Find where the given text appears and provide that cell's center as (X, Y) coordinate. 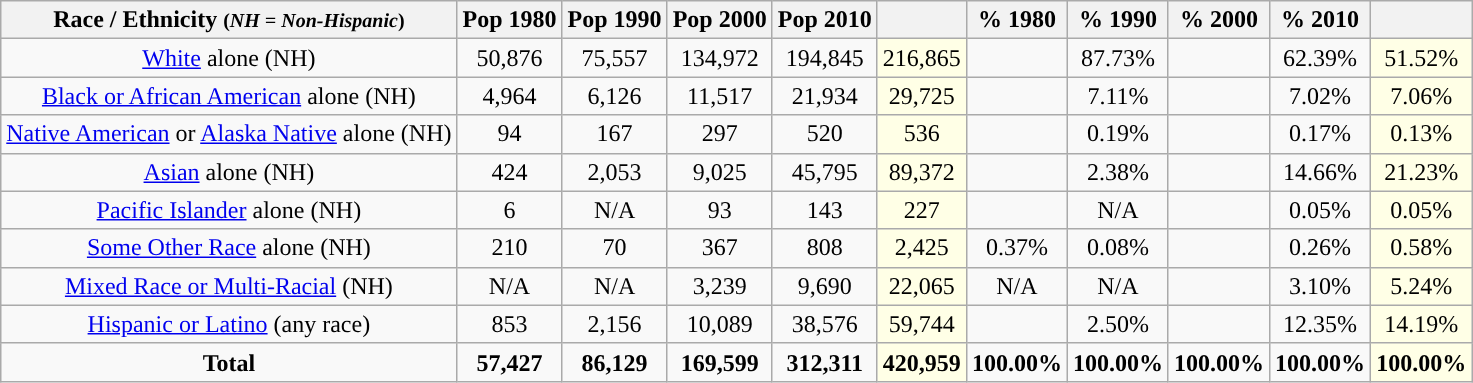
6,126 (614, 96)
12.35% (1320, 324)
853 (510, 324)
87.73% (1118, 58)
57,427 (510, 362)
50,876 (510, 58)
0.26% (1320, 248)
7.11% (1118, 96)
Native American or Alaska Native alone (NH) (229, 134)
38,576 (824, 324)
420,959 (922, 362)
9,025 (720, 172)
312,311 (824, 362)
93 (720, 210)
520 (824, 134)
2,156 (614, 324)
2,053 (614, 172)
89,372 (922, 172)
% 1980 (1016, 20)
59,744 (922, 324)
167 (614, 134)
75,557 (614, 58)
297 (720, 134)
0.58% (1422, 248)
94 (510, 134)
227 (922, 210)
4,964 (510, 96)
29,725 (922, 96)
0.13% (1422, 134)
808 (824, 248)
169,599 (720, 362)
11,517 (720, 96)
White alone (NH) (229, 58)
21,934 (824, 96)
51.52% (1422, 58)
Total (229, 362)
194,845 (824, 58)
2,425 (922, 248)
Black or African American alone (NH) (229, 96)
0.08% (1118, 248)
424 (510, 172)
Asian alone (NH) (229, 172)
3.10% (1320, 286)
3,239 (720, 286)
% 2000 (1218, 20)
7.06% (1422, 96)
% 2010 (1320, 20)
9,690 (824, 286)
Pop 2010 (824, 20)
7.02% (1320, 96)
% 1990 (1118, 20)
Pacific Islander alone (NH) (229, 210)
21.23% (1422, 172)
210 (510, 248)
367 (720, 248)
5.24% (1422, 286)
Some Other Race alone (NH) (229, 248)
Pop 2000 (720, 20)
2.50% (1118, 324)
143 (824, 210)
Race / Ethnicity (NH = Non-Hispanic) (229, 20)
0.17% (1320, 134)
14.66% (1320, 172)
216,865 (922, 58)
Pop 1990 (614, 20)
0.37% (1016, 248)
536 (922, 134)
10,089 (720, 324)
134,972 (720, 58)
70 (614, 248)
6 (510, 210)
22,065 (922, 286)
2.38% (1118, 172)
Hispanic or Latino (any race) (229, 324)
86,129 (614, 362)
Mixed Race or Multi-Racial (NH) (229, 286)
0.19% (1118, 134)
Pop 1980 (510, 20)
14.19% (1422, 324)
45,795 (824, 172)
62.39% (1320, 58)
